Output the (X, Y) coordinate of the center of the cell containing the given text.  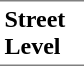
Street Level (42, 33)
